Scan for the cell matching the given text and deliver its [X, Y] coordinate at center. 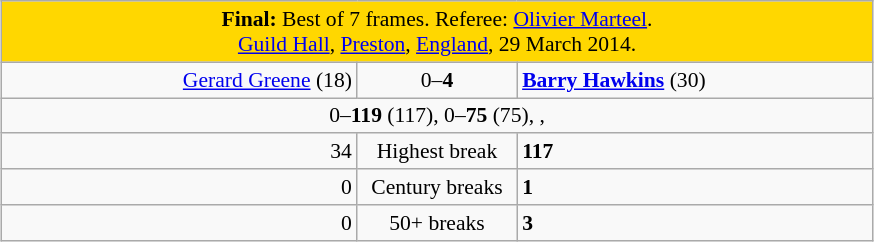
50+ breaks [437, 223]
1 [694, 187]
Final: Best of 7 frames. Referee: Olivier Marteel.Guild Hall, Preston, England, 29 March 2014. [437, 32]
0–119 (117), 0–75 (75), , [437, 116]
0–4 [437, 80]
3 [694, 223]
Barry Hawkins (30) [694, 80]
Gerard Greene (18) [180, 80]
Highest break [437, 152]
117 [694, 152]
Century breaks [437, 187]
34 [180, 152]
